Search for the cell housing the specified text and yield its [X, Y] center coordinate. 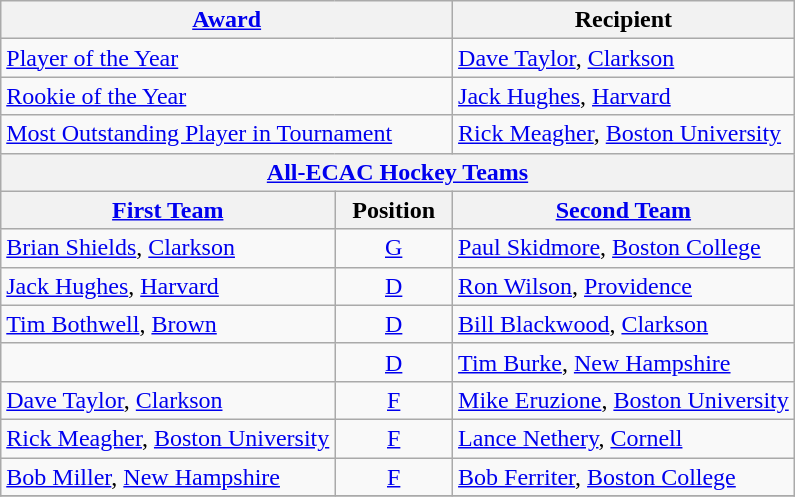
Second Team [624, 210]
Most Outstanding Player in Tournament [227, 134]
Bill Blackwood, Clarkson [624, 324]
Player of the Year [227, 58]
Rookie of the Year [227, 96]
Mike Eruzione, Boston University [624, 400]
All-ECAC Hockey Teams [398, 172]
First Team [168, 210]
G [394, 248]
Ron Wilson, Providence [624, 286]
Tim Burke, New Hampshire [624, 362]
Award [227, 20]
Recipient [624, 20]
Position [394, 210]
Brian Shields, Clarkson [168, 248]
Lance Nethery, Cornell [624, 438]
Tim Bothwell, Brown [168, 324]
Bob Ferriter, Boston College [624, 477]
Paul Skidmore, Boston College [624, 248]
Bob Miller, New Hampshire [168, 477]
